Determine the (x, y) coordinate at the center of the cell enclosing the given text.  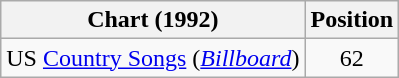
US Country Songs (Billboard) (153, 58)
Chart (1992) (153, 20)
62 (352, 58)
Position (352, 20)
